Locate the cell with the specified text and output its [x, y] center coordinate. 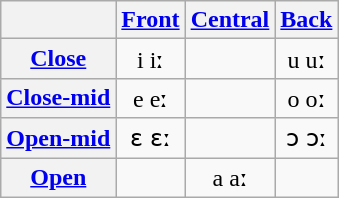
Back [306, 20]
a aː [230, 178]
Close [58, 59]
ɛ ɛː [150, 138]
u uː [306, 59]
o oː [306, 98]
e eː [150, 98]
Open [58, 178]
Front [150, 20]
Central [230, 20]
Open-mid [58, 138]
Close-mid [58, 98]
i iː [150, 59]
ɔ ɔː [306, 138]
